Return the [x, y] coordinate for the center point of the cell that contains the specified text.  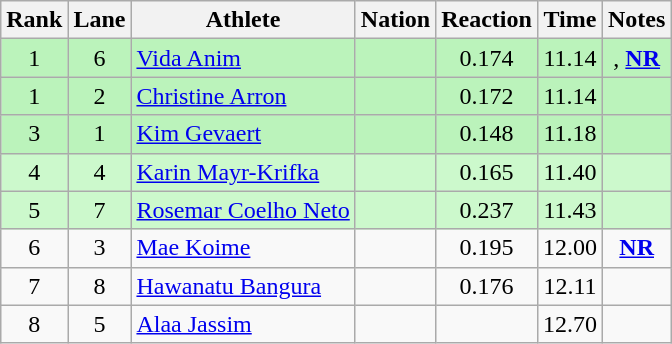
2 [100, 96]
Alaa Jassim [243, 324]
Hawanatu Bangura [243, 286]
Christine Arron [243, 96]
12.00 [570, 248]
0.148 [487, 134]
11.43 [570, 210]
Reaction [487, 20]
, NR [636, 58]
12.70 [570, 324]
0.172 [487, 96]
Nation [395, 20]
Mae Koime [243, 248]
NR [636, 248]
Time [570, 20]
Notes [636, 20]
0.237 [487, 210]
11.18 [570, 134]
Lane [100, 20]
Rosemar Coelho Neto [243, 210]
0.176 [487, 286]
11.40 [570, 172]
Athlete [243, 20]
Kim Gevaert [243, 134]
Vida Anim [243, 58]
12.11 [570, 286]
Rank [34, 20]
Karin Mayr-Krifka [243, 172]
0.165 [487, 172]
0.174 [487, 58]
0.195 [487, 248]
